Find where the given text appears and provide that cell's center as (X, Y) coordinate. 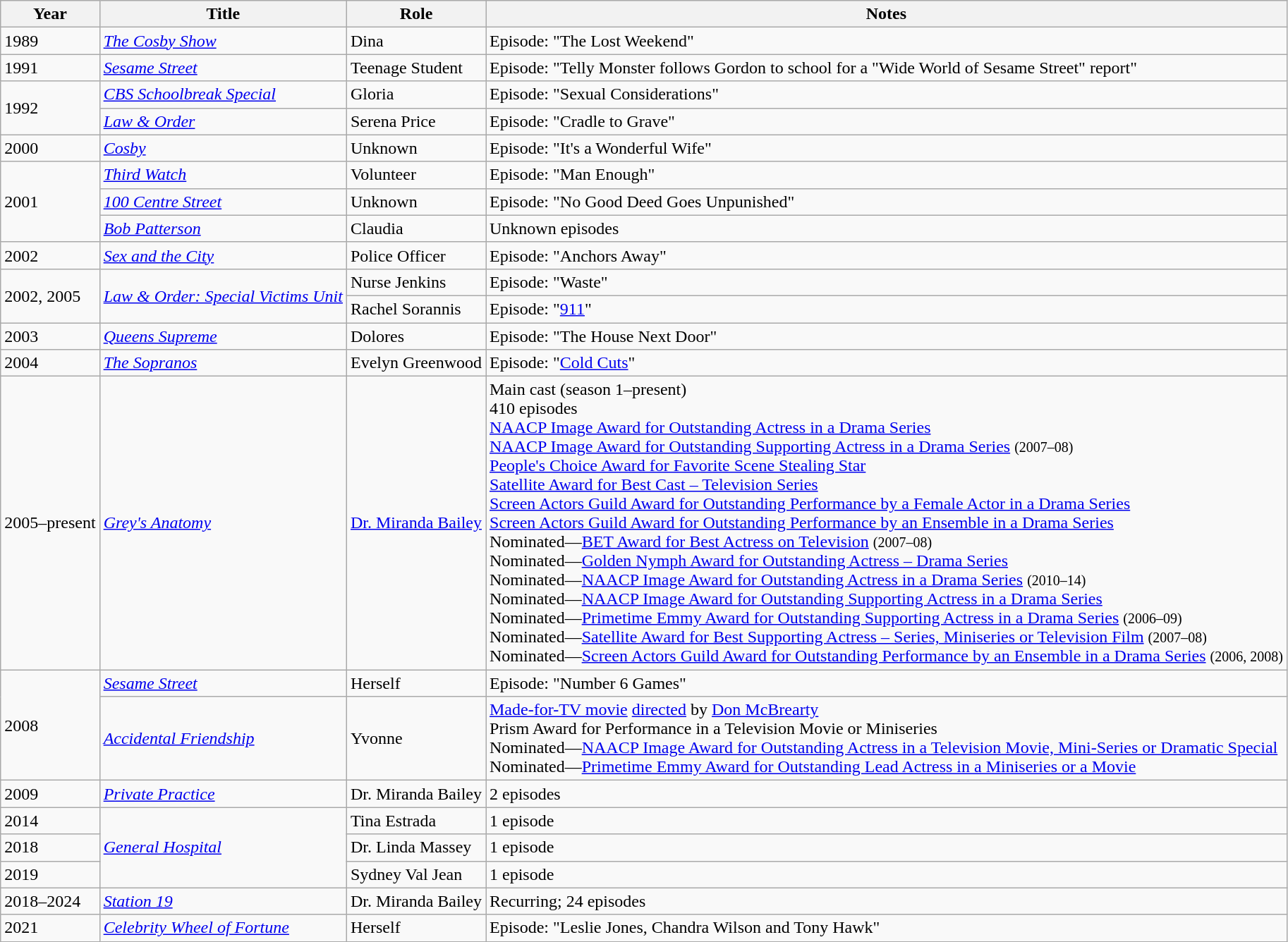
Episode: "Cradle to Grave" (886, 121)
Yvonne (416, 739)
2001 (50, 202)
Episode: "Telly Monster follows Gordon to school for a "Wide World of Sesame Street" report" (886, 68)
Grey's Anatomy (223, 523)
1991 (50, 68)
2004 (50, 363)
Unknown episodes (886, 228)
Episode: "Man Enough" (886, 175)
Volunteer (416, 175)
Recurring; 24 episodes (886, 901)
Episode: "Number 6 Games" (886, 683)
Dr. Linda Massey (416, 848)
2005–present (50, 523)
Episode: "Anchors Away" (886, 255)
1992 (50, 108)
Episode: "Leslie Jones, Chandra Wilson and Tony Hawk" (886, 928)
Accidental Friendship (223, 739)
2002 (50, 255)
The Sopranos (223, 363)
Law & Order (223, 121)
2009 (50, 794)
Episode: "It's a Wonderful Wife" (886, 148)
2002, 2005 (50, 295)
100 Centre Street (223, 202)
Third Watch (223, 175)
Serena Price (416, 121)
Episode: "Sexual Considerations" (886, 94)
Cosby (223, 148)
Year (50, 14)
Episode: "Cold Cuts" (886, 363)
2021 (50, 928)
Dolores (416, 336)
Dina (416, 41)
2000 (50, 148)
Bob Patterson (223, 228)
Episode: "The Lost Weekend" (886, 41)
Rachel Sorannis (416, 309)
Episode: "No Good Deed Goes Unpunished" (886, 202)
General Hospital (223, 848)
Queens Supreme (223, 336)
2018 (50, 848)
CBS Schoolbreak Special (223, 94)
Celebrity Wheel of Fortune (223, 928)
1989 (50, 41)
2018–2024 (50, 901)
Gloria (416, 94)
Private Practice (223, 794)
2019 (50, 874)
Tina Estrada (416, 821)
Nurse Jenkins (416, 282)
Episode: "Waste" (886, 282)
2003 (50, 336)
Law & Order: Special Victims Unit (223, 295)
Station 19 (223, 901)
The Cosby Show (223, 41)
Title (223, 14)
Sydney Val Jean (416, 874)
Teenage Student (416, 68)
Evelyn Greenwood (416, 363)
Police Officer (416, 255)
Episode: "The House Next Door" (886, 336)
Sex and the City (223, 255)
2008 (50, 725)
Role (416, 14)
2 episodes (886, 794)
Notes (886, 14)
2014 (50, 821)
Claudia (416, 228)
Episode: "911" (886, 309)
